Find where the given text appears and provide that cell's center as [X, Y] coordinate. 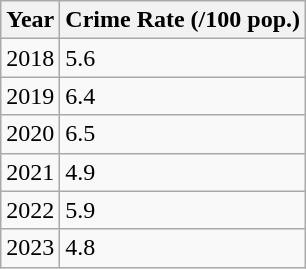
5.6 [183, 58]
Year [30, 20]
2018 [30, 58]
5.9 [183, 210]
2022 [30, 210]
Crime Rate (/100 pop.) [183, 20]
2020 [30, 134]
6.5 [183, 134]
6.4 [183, 96]
2023 [30, 248]
4.8 [183, 248]
2019 [30, 96]
2021 [30, 172]
4.9 [183, 172]
